For the text-containing cell, return its midpoint in (X, Y) coordinate format. 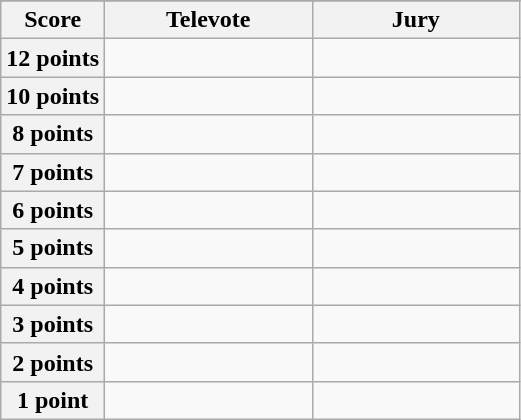
4 points (53, 286)
5 points (53, 248)
Score (53, 20)
12 points (53, 58)
Jury (416, 20)
3 points (53, 324)
7 points (53, 172)
6 points (53, 210)
Televote (209, 20)
10 points (53, 96)
2 points (53, 362)
1 point (53, 400)
8 points (53, 134)
